Determine the [x, y] coordinate at the center of the cell enclosing the given text.  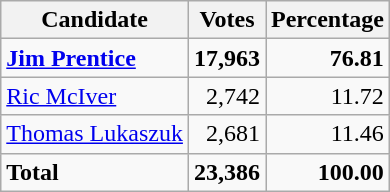
100.00 [328, 172]
Candidate [95, 20]
2,742 [226, 96]
Thomas Lukaszuk [95, 134]
2,681 [226, 134]
17,963 [226, 58]
Percentage [328, 20]
76.81 [328, 58]
11.46 [328, 134]
Ric McIver [95, 96]
23,386 [226, 172]
Votes [226, 20]
Jim Prentice [95, 58]
Total [95, 172]
11.72 [328, 96]
